Determine the (x, y) coordinate at the center of the cell enclosing the given text.  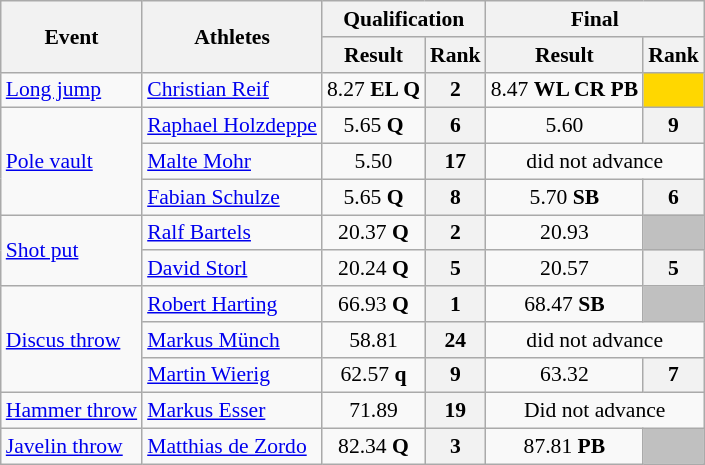
68.47 SB (565, 304)
Robert Harting (232, 304)
20.93 (565, 233)
58.81 (374, 340)
Final (595, 19)
63.32 (565, 375)
19 (456, 411)
Hammer throw (72, 411)
3 (456, 447)
17 (456, 162)
20.57 (565, 269)
Markus Münch (232, 340)
Athletes (232, 36)
71.89 (374, 411)
Ralf Bartels (232, 233)
Fabian Schulze (232, 197)
Pole vault (72, 162)
Markus Esser (232, 411)
7 (674, 375)
Matthias de Zordo (232, 447)
Javelin throw (72, 447)
David Storl (232, 269)
5.60 (565, 126)
Qualification (404, 19)
8.47 WL CR PB (565, 90)
5.50 (374, 162)
Martin Wierig (232, 375)
82.34 Q (374, 447)
Christian Reif (232, 90)
66.93 Q (374, 304)
8.27 EL Q (374, 90)
Did not advance (595, 411)
24 (456, 340)
20.37 Q (374, 233)
Malte Mohr (232, 162)
Raphael Holzdeppe (232, 126)
62.57 q (374, 375)
Discus throw (72, 340)
20.24 Q (374, 269)
87.81 PB (565, 447)
8 (456, 197)
Long jump (72, 90)
Shot put (72, 250)
Event (72, 36)
1 (456, 304)
5.70 SB (565, 197)
